Return the [X, Y] coordinate for the center point of the cell that contains the specified text.  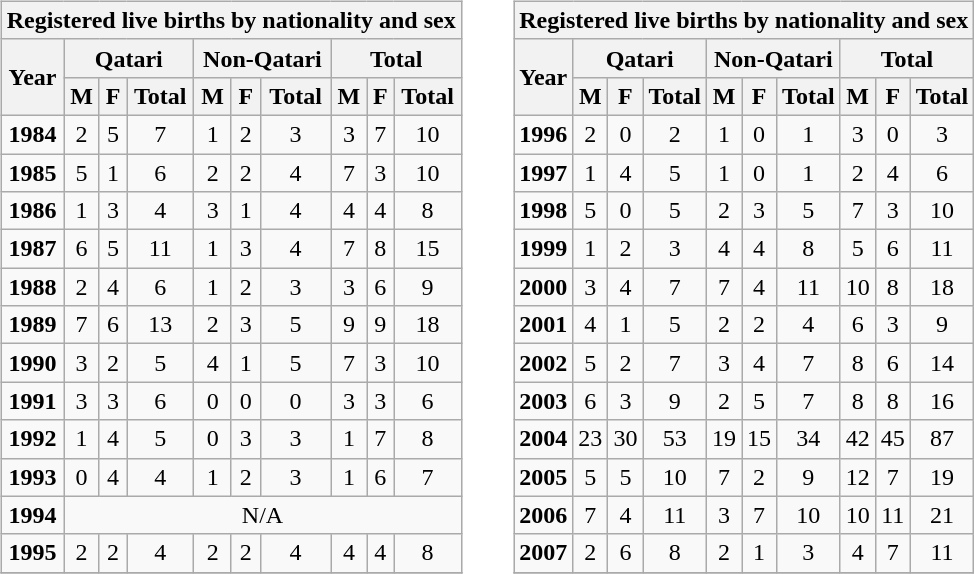
12 [858, 477]
1992 [32, 439]
1993 [32, 477]
1985 [32, 173]
2007 [544, 553]
1999 [544, 249]
23 [590, 439]
1990 [32, 363]
45 [892, 439]
34 [809, 439]
30 [626, 439]
2006 [544, 515]
1996 [544, 134]
2004 [544, 439]
42 [858, 439]
16 [942, 401]
1994 [32, 515]
13 [160, 325]
21 [942, 515]
1989 [32, 325]
1995 [32, 553]
1991 [32, 401]
53 [675, 439]
87 [942, 439]
14 [942, 363]
2001 [544, 325]
1998 [544, 211]
1984 [32, 134]
2002 [544, 363]
1987 [32, 249]
1986 [32, 211]
1988 [32, 287]
1997 [544, 173]
2000 [544, 287]
2005 [544, 477]
2003 [544, 401]
N/A [263, 515]
